Find where the given text appears and provide that cell's center as [x, y] coordinate. 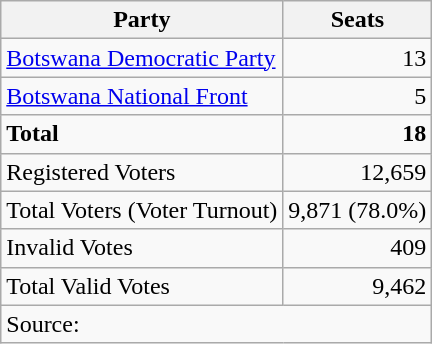
Seats [358, 20]
Registered Voters [142, 172]
Invalid Votes [142, 248]
12,659 [358, 172]
Total Valid Votes [142, 286]
9,871 (78.0%) [358, 210]
Botswana National Front [142, 96]
Party [142, 20]
13 [358, 58]
Source: [216, 324]
9,462 [358, 286]
18 [358, 134]
Total Voters (Voter Turnout) [142, 210]
5 [358, 96]
Total [142, 134]
Botswana Democratic Party [142, 58]
409 [358, 248]
